Scan for the cell matching the given text and deliver its [x, y] coordinate at center. 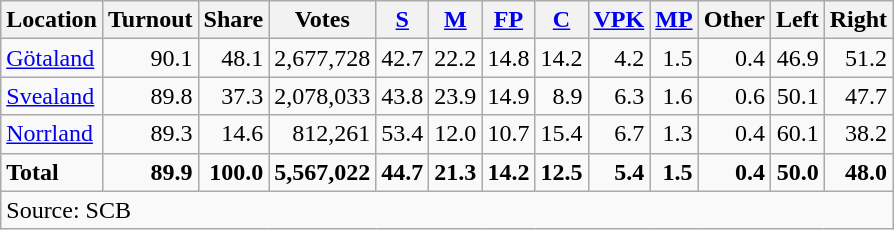
Right [858, 20]
Norrland [52, 134]
42.7 [402, 58]
90.1 [150, 58]
89.8 [150, 96]
M [456, 20]
MP [674, 20]
14.6 [234, 134]
50.1 [797, 96]
89.9 [150, 172]
S [402, 20]
Total [52, 172]
2,677,728 [322, 58]
38.2 [858, 134]
4.2 [619, 58]
VPK [619, 20]
100.0 [234, 172]
Svealand [52, 96]
48.0 [858, 172]
Turnout [150, 20]
Left [797, 20]
Other [734, 20]
44.7 [402, 172]
6.3 [619, 96]
5,567,022 [322, 172]
89.3 [150, 134]
48.1 [234, 58]
15.4 [562, 134]
8.9 [562, 96]
FP [508, 20]
1.3 [674, 134]
50.0 [797, 172]
5.4 [619, 172]
60.1 [797, 134]
Source: SCB [447, 210]
14.8 [508, 58]
43.8 [402, 96]
12.0 [456, 134]
10.7 [508, 134]
Share [234, 20]
Votes [322, 20]
37.3 [234, 96]
22.2 [456, 58]
21.3 [456, 172]
46.9 [797, 58]
51.2 [858, 58]
Götaland [52, 58]
53.4 [402, 134]
14.9 [508, 96]
6.7 [619, 134]
Location [52, 20]
0.6 [734, 96]
12.5 [562, 172]
47.7 [858, 96]
1.6 [674, 96]
812,261 [322, 134]
2,078,033 [322, 96]
C [562, 20]
23.9 [456, 96]
